Detect which cell encompasses the target text, then output its [x, y] center coordinate. 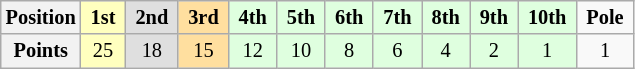
15 [203, 51]
4 [446, 51]
2 [494, 51]
18 [152, 51]
Pole [604, 17]
6th [349, 17]
8 [349, 51]
25 [104, 51]
6 [397, 51]
1st [104, 17]
2nd [152, 17]
Position [41, 17]
10 [301, 51]
3rd [203, 17]
8th [446, 17]
12 [253, 51]
7th [397, 17]
5th [301, 17]
10th [547, 17]
Points [41, 51]
9th [494, 17]
4th [253, 17]
